Return (X, Y) of the center of cell containing provided text 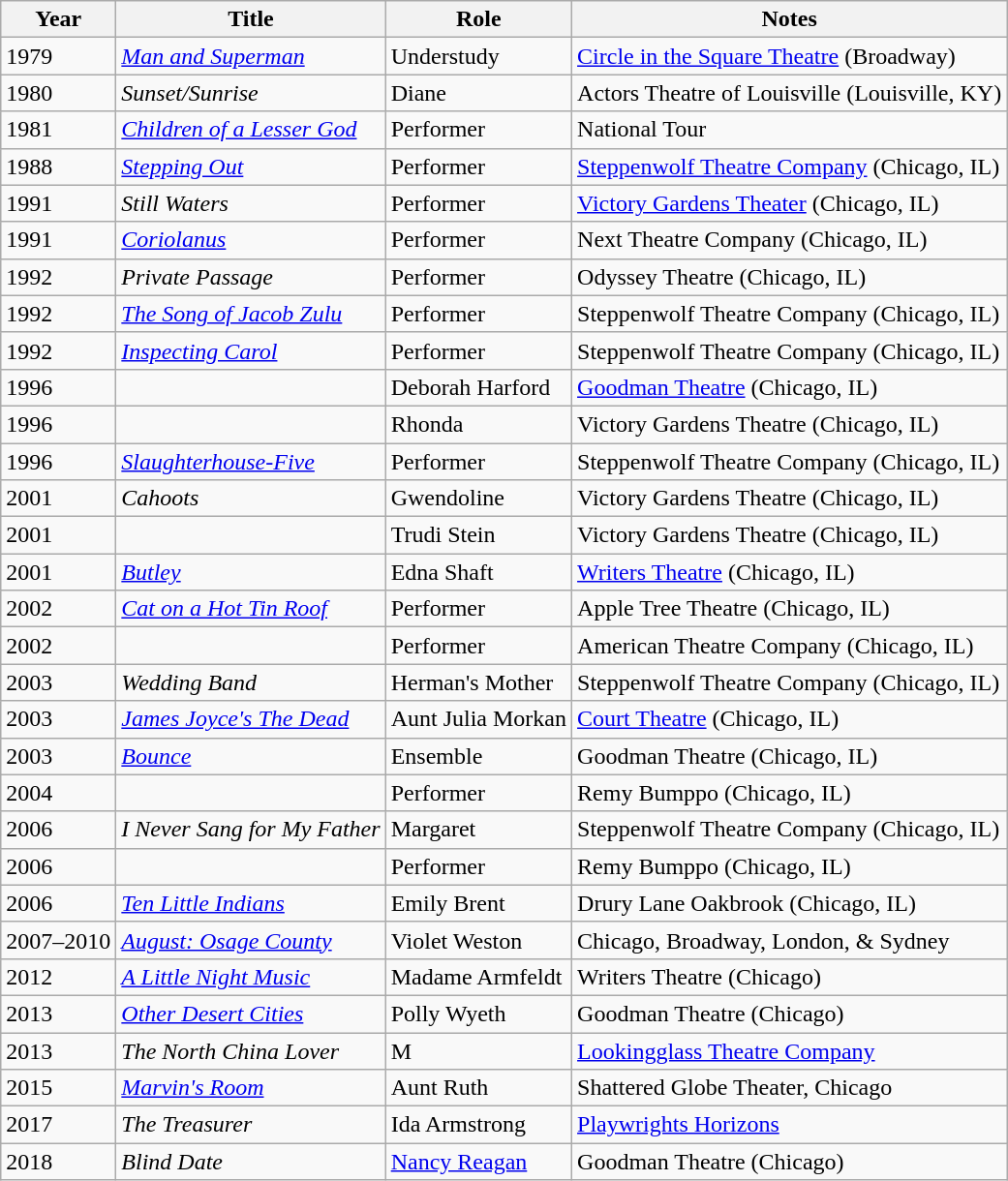
Marvin's Room (251, 1088)
2007–2010 (58, 940)
Ensemble (478, 756)
Madame Armfeldt (478, 977)
Aunt Ruth (478, 1088)
Court Theatre (Chicago, IL) (790, 719)
National Tour (790, 130)
Aunt Julia Morkan (478, 719)
Victory Gardens Theater (Chicago, IL) (790, 203)
Actors Theatre of Louisville (Louisville, KY) (790, 93)
Notes (790, 19)
Private Passage (251, 277)
Lookingglass Theatre Company (790, 1050)
I Never Sang for My Father (251, 830)
Rhonda (478, 424)
1988 (58, 167)
The Song of Jacob Zulu (251, 314)
Wedding Band (251, 682)
Slaughterhouse-Five (251, 462)
Margaret (478, 830)
Role (478, 19)
American Theatre Company (Chicago, IL) (790, 646)
Other Desert Cities (251, 1014)
Nancy Reagan (478, 1162)
Apple Tree Theatre (Chicago, IL) (790, 609)
Children of a Lesser God (251, 130)
Emily Brent (478, 903)
Polly Wyeth (478, 1014)
Deborah Harford (478, 387)
Circle in the Square Theatre (Broadway) (790, 56)
Cat on a Hot Tin Roof (251, 609)
1979 (58, 56)
Playwrights Horizons (790, 1125)
Butley (251, 572)
M (478, 1050)
Drury Lane Oakbrook (Chicago, IL) (790, 903)
2018 (58, 1162)
Understudy (478, 56)
Trudi Stein (478, 535)
Next Theatre Company (Chicago, IL) (790, 240)
Stepping Out (251, 167)
Ten Little Indians (251, 903)
Ida Armstrong (478, 1125)
2015 (58, 1088)
A Little Night Music (251, 977)
Diane (478, 93)
Man and Superman (251, 56)
2017 (58, 1125)
Sunset/Sunrise (251, 93)
Still Waters (251, 203)
Violet Weston (478, 940)
Writers Theatre (Chicago, IL) (790, 572)
2012 (58, 977)
Coriolanus (251, 240)
Herman's Mother (478, 682)
James Joyce's The Dead (251, 719)
1981 (58, 130)
2004 (58, 793)
Shattered Globe Theater, Chicago (790, 1088)
Writers Theatre (Chicago) (790, 977)
Blind Date (251, 1162)
Title (251, 19)
Inspecting Carol (251, 350)
1980 (58, 93)
Gwendoline (478, 499)
Odyssey Theatre (Chicago, IL) (790, 277)
Edna Shaft (478, 572)
Cahoots (251, 499)
Bounce (251, 756)
The Treasurer (251, 1125)
Year (58, 19)
The North China Lover (251, 1050)
August: Osage County (251, 940)
Chicago, Broadway, London, & Sydney (790, 940)
